Extract the (X, Y) coordinate from the center of the cell holding the provided text.  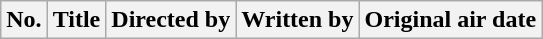
Directed by (171, 20)
Title (76, 20)
Original air date (450, 20)
Written by (298, 20)
No. (24, 20)
